Capture the cell that displays the provided text and extract its [x, y] central coordinate. 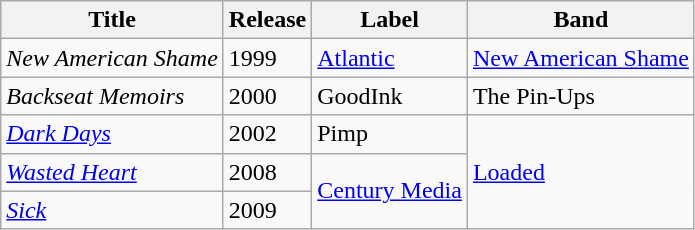
1999 [267, 58]
Century Media [390, 191]
Backseat Memoirs [112, 96]
The Pin-Ups [580, 96]
2009 [267, 210]
Band [580, 20]
Release [267, 20]
Pimp [390, 134]
2002 [267, 134]
Atlantic [390, 58]
Sick [112, 210]
Label [390, 20]
Wasted Heart [112, 172]
Title [112, 20]
2008 [267, 172]
Dark Days [112, 134]
Loaded [580, 172]
2000 [267, 96]
GoodInk [390, 96]
